Pinpoint the cell where the given text exists, returning its (x, y) midpoint coordinate. 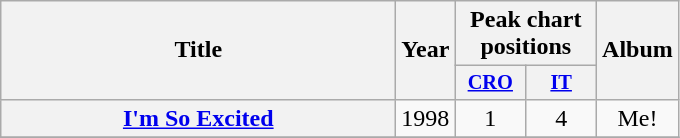
1 (490, 118)
Album (638, 50)
Me! (638, 118)
CRO (490, 83)
I'm So Excited (198, 118)
Peak chart positions (526, 34)
1998 (426, 118)
Title (198, 50)
Year (426, 50)
IT (562, 83)
4 (562, 118)
